Find where the given text appears and provide that cell's center as (X, Y) coordinate. 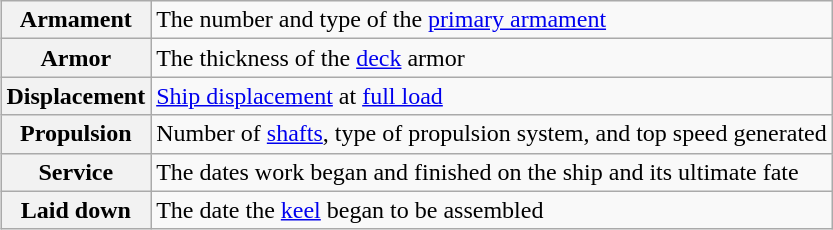
Propulsion (76, 134)
The date the keel began to be assembled (492, 210)
Service (76, 172)
The number and type of the primary armament (492, 20)
Armor (76, 58)
The thickness of the deck armor (492, 58)
Displacement (76, 96)
Number of shafts, type of propulsion system, and top speed generated (492, 134)
Armament (76, 20)
Ship displacement at full load (492, 96)
The dates work began and finished on the ship and its ultimate fate (492, 172)
Laid down (76, 210)
